For the text-containing cell, return its midpoint in [x, y] coordinate format. 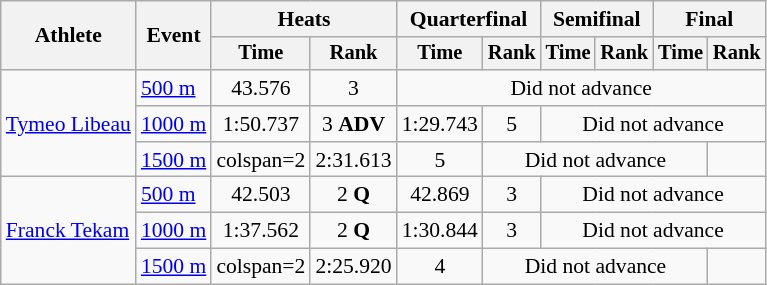
Event [174, 36]
Quarterfinal [469, 19]
1:29.743 [440, 124]
Tymeo Libeau [68, 124]
42.503 [260, 195]
Franck Tekam [68, 230]
1:50.737 [260, 124]
1:30.844 [440, 231]
Final [709, 19]
2:25.920 [353, 267]
42.869 [440, 195]
1:37.562 [260, 231]
Athlete [68, 36]
4 [440, 267]
Semifinal [597, 19]
43.576 [260, 88]
Heats [304, 19]
2:31.613 [353, 160]
3 ADV [353, 124]
